Locate the cell with the specified text and output its [X, Y] center coordinate. 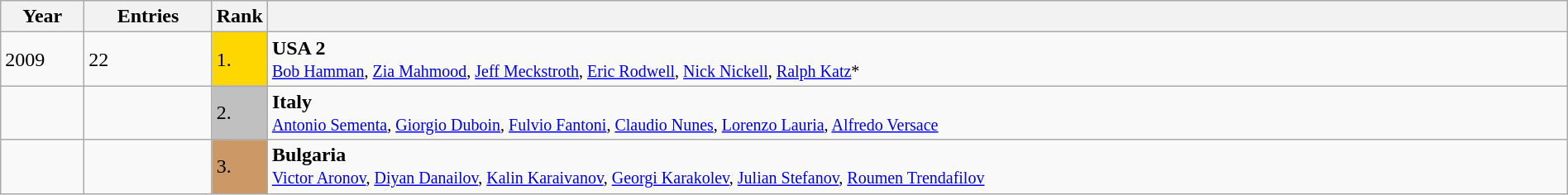
Rank [240, 17]
1. [240, 59]
2009 [43, 59]
USA 2 Bob Hamman, Zia Mahmood, Jeff Meckstroth, Eric Rodwell, Nick Nickell, Ralph Katz* [917, 59]
2. [240, 112]
Entries [148, 17]
Bulgaria Victor Aronov, Diyan Danailov, Kalin Karaivanov, Georgi Karakolev, Julian Stefanov, Roumen Trendafilov [917, 167]
Italy Antonio Sementa, Giorgio Duboin, Fulvio Fantoni, Claudio Nunes, Lorenzo Lauria, Alfredo Versace [917, 112]
22 [148, 59]
Year [43, 17]
3. [240, 167]
